Determine the [x, y] coordinate at the center of the cell enclosing the given text.  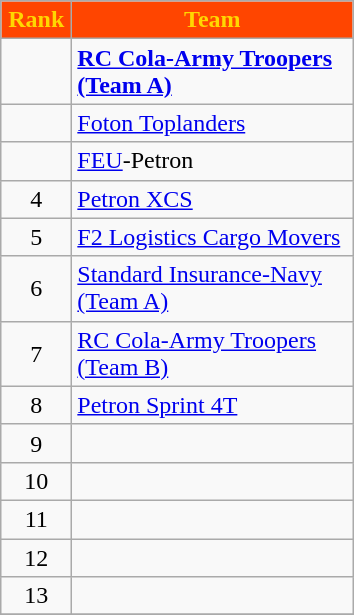
Petron Sprint 4T [212, 405]
10 [36, 481]
Standard Insurance-Navy (Team A) [212, 288]
4 [36, 199]
9 [36, 443]
5 [36, 237]
12 [36, 557]
6 [36, 288]
13 [36, 596]
FEU-Petron [212, 161]
Petron XCS [212, 199]
F2 Logistics Cargo Movers [212, 237]
RC Cola-Army Troopers (Team A) [212, 72]
Foton Toplanders [212, 123]
Rank [36, 20]
8 [36, 405]
7 [36, 354]
11 [36, 519]
RC Cola-Army Troopers (Team B) [212, 354]
Team [212, 20]
